Extract the [X, Y] coordinate from the center of the cell holding the provided text.  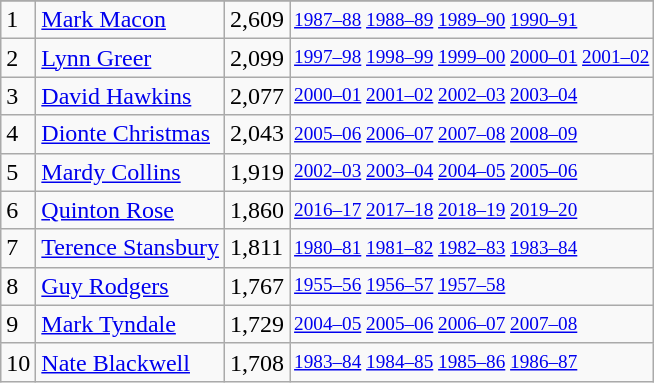
10 [18, 362]
1987–88 1988–89 1989–90 1990–91 [472, 20]
8 [18, 286]
Mardy Collins [130, 172]
2002–03 2003–04 2004–05 2005–06 [472, 172]
1,767 [256, 286]
Mark Tyndale [130, 324]
Lynn Greer [130, 58]
1955–56 1956–57 1957–58 [472, 286]
2005–06 2006–07 2007–08 2008–09 [472, 134]
6 [18, 210]
2,077 [256, 96]
David Hawkins [130, 96]
2 [18, 58]
4 [18, 134]
2,609 [256, 20]
2016–17 2017–18 2018–19 2019–20 [472, 210]
Mark Macon [130, 20]
Quinton Rose [130, 210]
Guy Rodgers [130, 286]
2,043 [256, 134]
1,811 [256, 248]
Terence Stansbury [130, 248]
2004–05 2005–06 2006–07 2007–08 [472, 324]
1,919 [256, 172]
1,860 [256, 210]
Dionte Christmas [130, 134]
1997–98 1998–99 1999–00 2000–01 2001–02 [472, 58]
5 [18, 172]
1,708 [256, 362]
2,099 [256, 58]
1983–84 1984–85 1985–86 1986–87 [472, 362]
1 [18, 20]
2000–01 2001–02 2002–03 2003–04 [472, 96]
Nate Blackwell [130, 362]
1980–81 1981–82 1982–83 1983–84 [472, 248]
9 [18, 324]
1,729 [256, 324]
3 [18, 96]
7 [18, 248]
